Find where the given text appears and provide that cell's center as [x, y] coordinate. 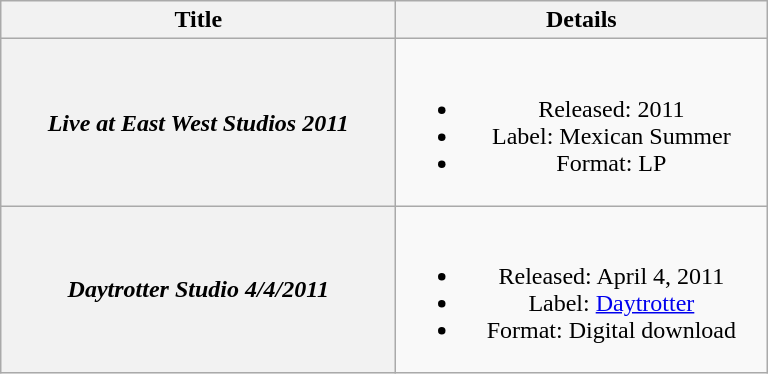
Title [198, 20]
Details [582, 20]
Live at East West Studios 2011 [198, 122]
Released: 2011Label: Mexican SummerFormat: LP [582, 122]
Daytrotter Studio 4/4/2011 [198, 290]
Released: April 4, 2011Label: DaytrotterFormat: Digital download [582, 290]
